Return the [X, Y] coordinate for the center point of the cell that contains the specified text.  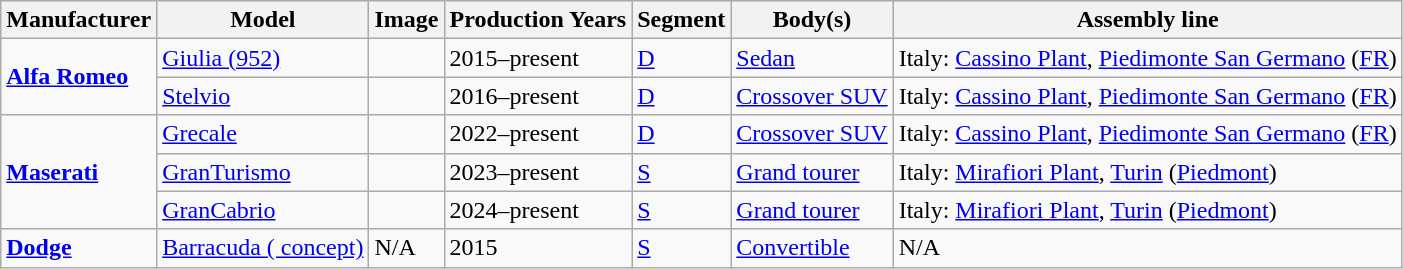
GranCabrio [263, 210]
GranTurismo [263, 172]
Sedan [812, 58]
Image [406, 20]
Stelvio [263, 96]
Production Years [538, 20]
Giulia (952) [263, 58]
2024–present [538, 210]
Alfa Romeo [79, 77]
2015 [538, 248]
2015–present [538, 58]
2016–present [538, 96]
2022–present [538, 134]
2023–present [538, 172]
Body(s) [812, 20]
Grecale [263, 134]
Convertible [812, 248]
Dodge [79, 248]
Maserati [79, 172]
Assembly line [1148, 20]
Manufacturer [79, 20]
Segment [682, 20]
Barracuda ( concept) [263, 248]
Model [263, 20]
